Return [X, Y] of the center of cell containing provided text 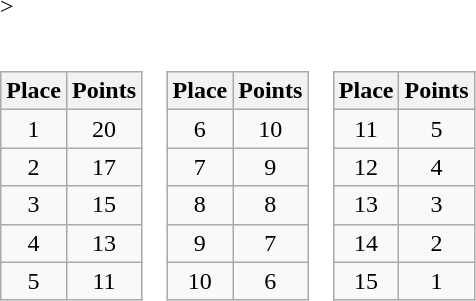
14 [366, 243]
12 [366, 167]
17 [104, 167]
20 [104, 129]
